Search for the cell housing the specified text and yield its [X, Y] center coordinate. 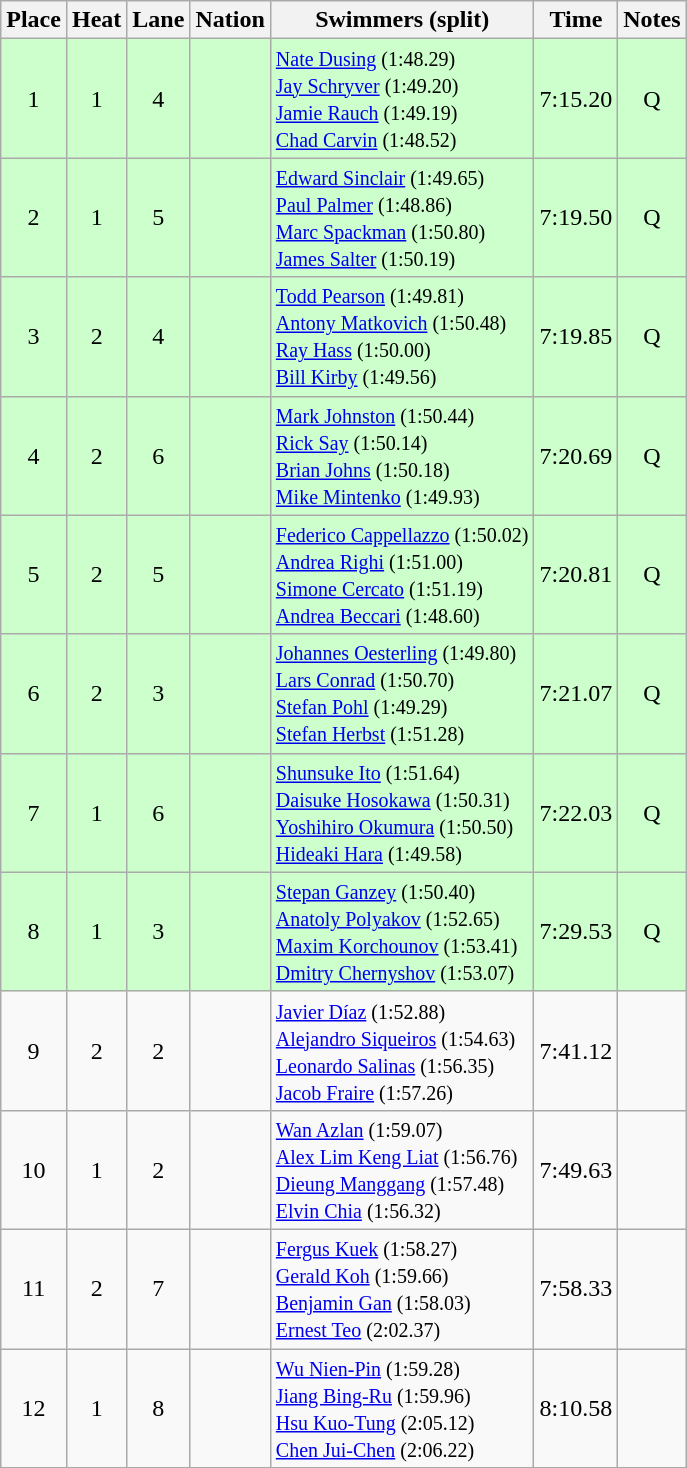
12 [34, 1408]
8:10.58 [576, 1408]
Swimmers (split) [402, 20]
Johannes Oesterling (1:49.80) Lars Conrad (1:50.70) Stefan Pohl (1:49.29) Stefan Herbst (1:51.28) [402, 694]
7:58.33 [576, 1288]
Time [576, 20]
7:19.50 [576, 218]
Shunsuke Ito (1:51.64) Daisuke Hosokawa (1:50.31) Yoshihiro Okumura (1:50.50) Hideaki Hara (1:49.58) [402, 812]
Notes [652, 20]
7:49.63 [576, 1170]
Wu Nien-Pin (1:59.28) Jiang Bing-Ru (1:59.96) Hsu Kuo-Tung (2:05.12) Chen Jui-Chen (2:06.22) [402, 1408]
Nation [230, 20]
Todd Pearson (1:49.81) Antony Matkovich (1:50.48) Ray Hass (1:50.00) Bill Kirby (1:49.56) [402, 336]
10 [34, 1170]
Javier Díaz (1:52.88) Alejandro Siqueiros (1:54.63) Leonardo Salinas (1:56.35) Jacob Fraire (1:57.26) [402, 1050]
7:20.69 [576, 456]
7:21.07 [576, 694]
7:41.12 [576, 1050]
Wan Azlan (1:59.07) Alex Lim Keng Liat (1:56.76) Dieung Manggang (1:57.48) Elvin Chia (1:56.32) [402, 1170]
7:22.03 [576, 812]
7:20.81 [576, 574]
7:15.20 [576, 98]
Edward Sinclair (1:49.65) Paul Palmer (1:48.86) Marc Spackman (1:50.80) James Salter (1:50.19) [402, 218]
Heat [96, 20]
9 [34, 1050]
7:29.53 [576, 932]
Stepan Ganzey (1:50.40) Anatoly Polyakov (1:52.65) Maxim Korchounov (1:53.41) Dmitry Chernyshov (1:53.07) [402, 932]
7:19.85 [576, 336]
Nate Dusing (1:48.29) Jay Schryver (1:49.20) Jamie Rauch (1:49.19) Chad Carvin (1:48.52) [402, 98]
11 [34, 1288]
Federico Cappellazzo (1:50.02) Andrea Righi (1:51.00) Simone Cercato (1:51.19) Andrea Beccari (1:48.60) [402, 574]
Fergus Kuek (1:58.27) Gerald Koh (1:59.66) Benjamin Gan (1:58.03) Ernest Teo (2:02.37) [402, 1288]
Mark Johnston (1:50.44) Rick Say (1:50.14) Brian Johns (1:50.18) Mike Mintenko (1:49.93) [402, 456]
Lane [158, 20]
Place [34, 20]
